Extract the (x, y) coordinate from the center of the cell holding the provided text.  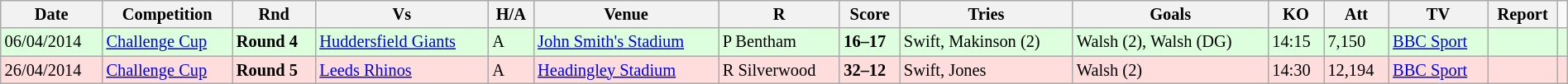
Walsh (2), Walsh (DG) (1170, 42)
Rnd (274, 14)
Swift, Jones (986, 70)
TV (1437, 14)
16–17 (870, 42)
Huddersfield Giants (402, 42)
H/A (511, 14)
Tries (986, 14)
Goals (1170, 14)
P Bentham (779, 42)
Att (1356, 14)
Leeds Rhinos (402, 70)
32–12 (870, 70)
Walsh (2) (1170, 70)
Venue (626, 14)
26/04/2014 (51, 70)
Vs (402, 14)
R (779, 14)
Headingley Stadium (626, 70)
12,194 (1356, 70)
R Silverwood (779, 70)
Round 4 (274, 42)
Competition (167, 14)
06/04/2014 (51, 42)
Round 5 (274, 70)
14:15 (1295, 42)
KO (1295, 14)
14:30 (1295, 70)
Score (870, 14)
Swift, Makinson (2) (986, 42)
Date (51, 14)
Report (1523, 14)
John Smith's Stadium (626, 42)
7,150 (1356, 42)
